Provide the [x, y] coordinate of the cell's center where the given text is located.  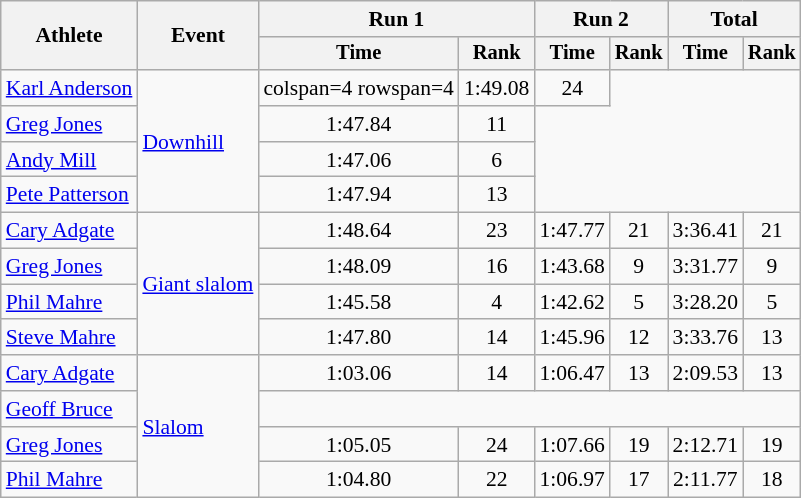
1:47.84 [358, 124]
Downhill [198, 141]
1:48.64 [358, 231]
1:47.77 [572, 231]
1:03.06 [358, 373]
2:11.77 [706, 480]
6 [496, 160]
17 [639, 480]
1:06.97 [572, 480]
Giant slalom [198, 284]
1:04.80 [358, 480]
1:45.58 [358, 302]
22 [496, 480]
1:42.62 [572, 302]
3:36.41 [706, 231]
1:45.96 [572, 338]
Karl Anderson [70, 88]
11 [496, 124]
Slalom [198, 426]
1:06.47 [572, 373]
Total [734, 19]
1:07.66 [572, 445]
3:28.20 [706, 302]
Pete Patterson [70, 195]
1:05.05 [358, 445]
Steve Mahre [70, 338]
23 [496, 231]
3:33.76 [706, 338]
1:47.06 [358, 160]
1:47.94 [358, 195]
2:09.53 [706, 373]
4 [496, 302]
12 [639, 338]
colspan=4 rowspan=4 [358, 88]
1:47.80 [358, 338]
Run 1 [396, 19]
Andy Mill [70, 160]
1:48.09 [358, 267]
3:31.77 [706, 267]
Athlete [70, 36]
1:49.08 [496, 88]
18 [772, 480]
1:43.68 [572, 267]
16 [496, 267]
Event [198, 36]
2:12.71 [706, 445]
Run 2 [600, 19]
Geoff Bruce [70, 409]
